Identify which cell holds the provided text, then report its (x, y) central coordinate. 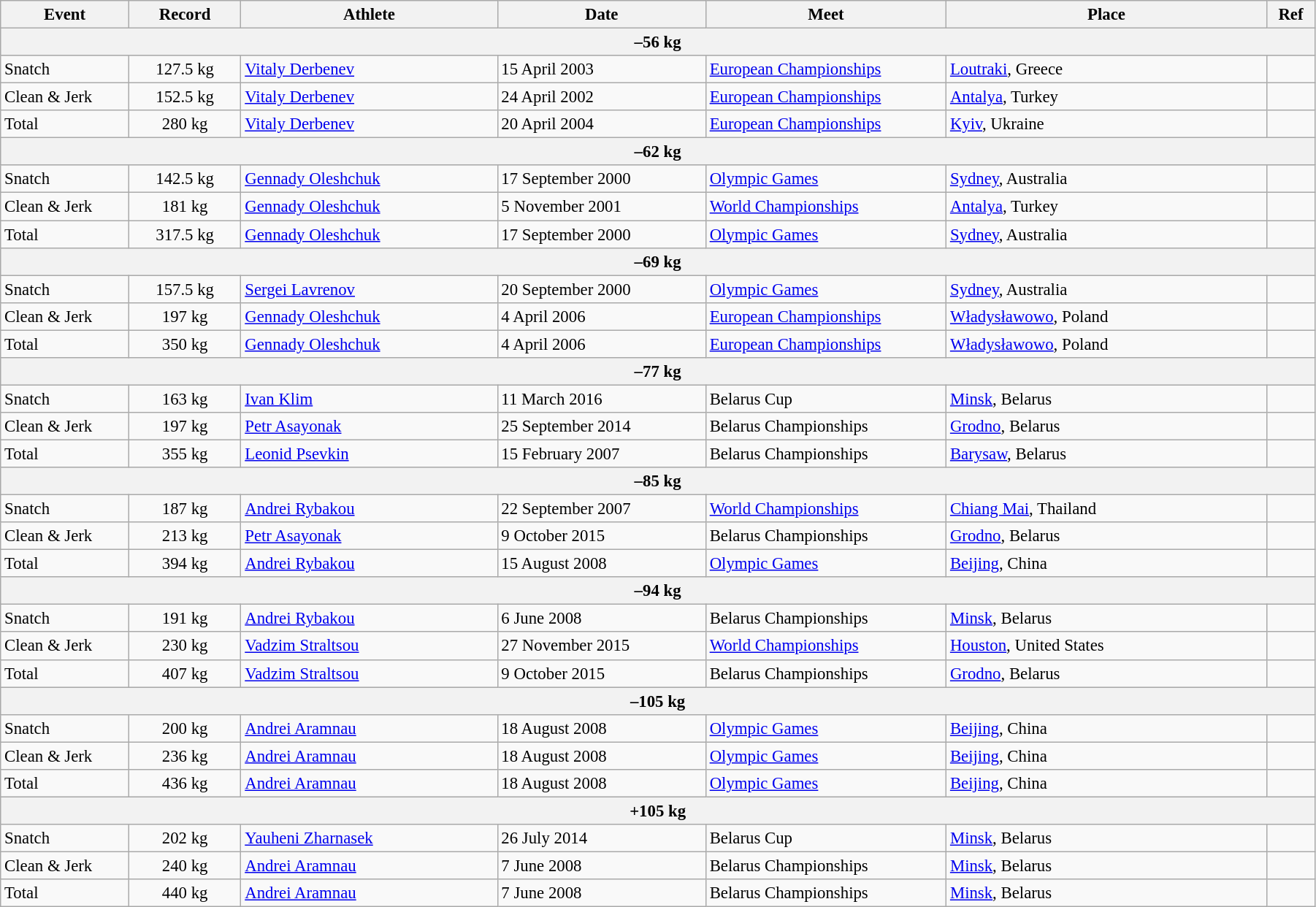
Place (1107, 15)
Leonid Psevkin (370, 453)
Sergei Lavrenov (370, 289)
26 July 2014 (602, 838)
25 September 2014 (602, 426)
–56 kg (658, 42)
191 kg (185, 619)
20 April 2004 (602, 124)
142.5 kg (185, 179)
350 kg (185, 344)
236 kg (185, 756)
394 kg (185, 564)
–62 kg (658, 152)
+105 kg (658, 811)
280 kg (185, 124)
Yauheni Zharnasek (370, 838)
Event (65, 15)
213 kg (185, 536)
157.5 kg (185, 289)
27 November 2015 (602, 646)
Athlete (370, 15)
–85 kg (658, 481)
200 kg (185, 728)
Loutraki, Greece (1107, 69)
–69 kg (658, 261)
Chiang Mai, Thailand (1107, 509)
15 August 2008 (602, 564)
Ivan Klim (370, 399)
11 March 2016 (602, 399)
22 September 2007 (602, 509)
Date (602, 15)
Meet (825, 15)
15 February 2007 (602, 453)
152.5 kg (185, 97)
230 kg (185, 646)
Ref (1291, 15)
202 kg (185, 838)
15 April 2003 (602, 69)
163 kg (185, 399)
240 kg (185, 865)
436 kg (185, 784)
5 November 2001 (602, 207)
6 June 2008 (602, 619)
317.5 kg (185, 234)
407 kg (185, 673)
Houston, United States (1107, 646)
Barysaw, Belarus (1107, 453)
187 kg (185, 509)
Kyiv, Ukraine (1107, 124)
20 September 2000 (602, 289)
355 kg (185, 453)
Record (185, 15)
–94 kg (658, 591)
–77 kg (658, 372)
127.5 kg (185, 69)
24 April 2002 (602, 97)
181 kg (185, 207)
–105 kg (658, 701)
440 kg (185, 893)
